Locate the cell with the specified text and output its (X, Y) center coordinate. 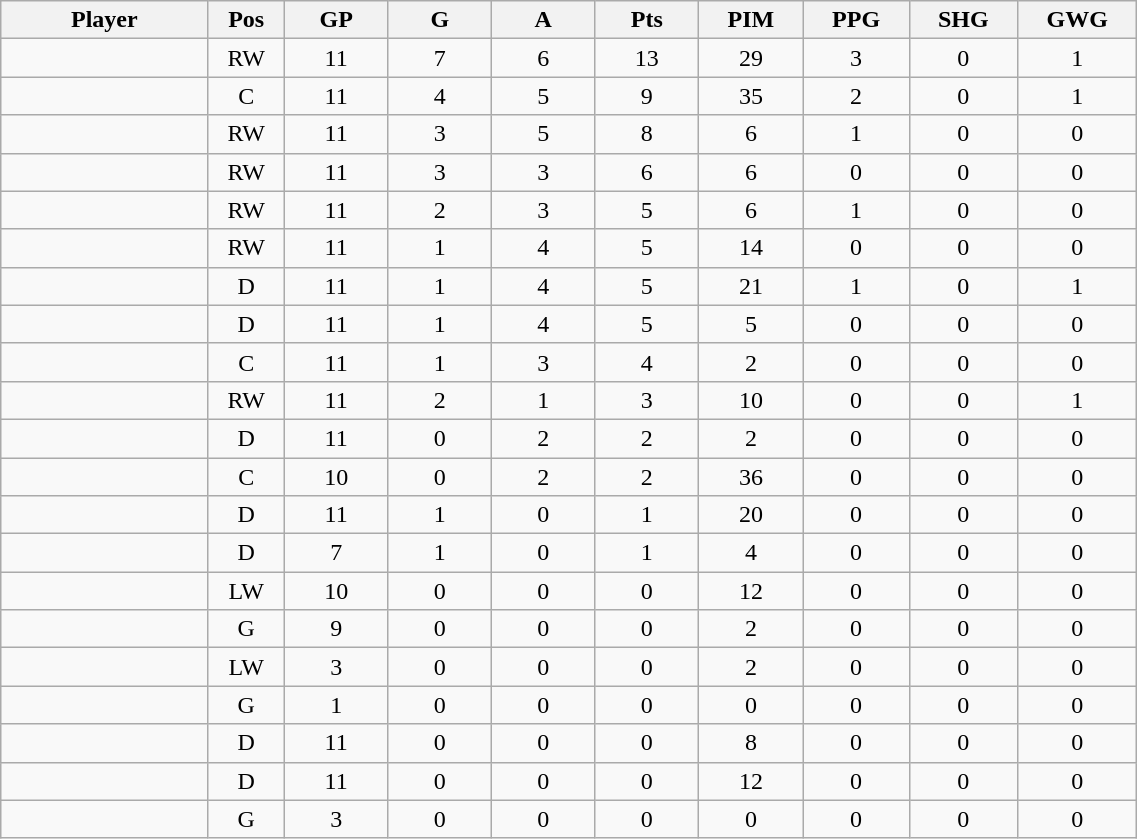
PIM (752, 20)
GP (336, 20)
14 (752, 248)
13 (647, 58)
20 (752, 515)
29 (752, 58)
21 (752, 286)
36 (752, 477)
35 (752, 96)
GWG (1078, 20)
Pts (647, 20)
Pos (246, 20)
PPG (856, 20)
Player (104, 20)
SHG (964, 20)
A (544, 20)
